Detect which cell encompasses the target text, then output its [x, y] center coordinate. 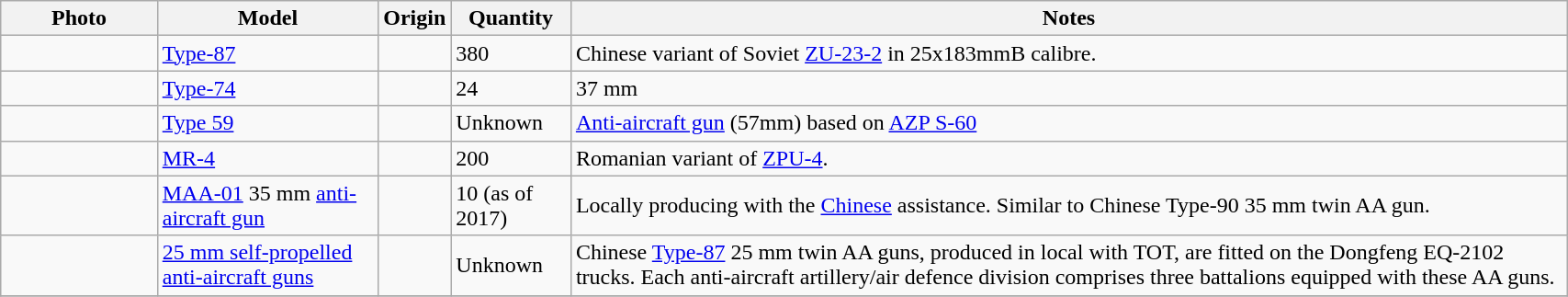
25 mm self-propelled anti-aircraft guns [267, 265]
MAA-01 35 mm anti-aircraft gun [267, 206]
37 mm [1068, 88]
Type 59 [267, 123]
380 [511, 53]
Notes [1068, 18]
Anti-aircraft gun (57mm) based on AZP S-60 [1068, 123]
Chinese variant of Soviet ZU-23-2 in 25x183mmB calibre. [1068, 53]
Origin [415, 18]
10 (as of 2017) [511, 206]
Quantity [511, 18]
24 [511, 88]
Locally producing with the Chinese assistance. Similar to Chinese Type-90 35 mm twin AA gun. [1068, 206]
Romanian variant of ZPU-4. [1068, 158]
Model [267, 18]
200 [511, 158]
Type-74 [267, 88]
Photo [79, 18]
Type-87 [267, 53]
MR-4 [267, 158]
